Search for the cell housing the specified text and yield its [x, y] center coordinate. 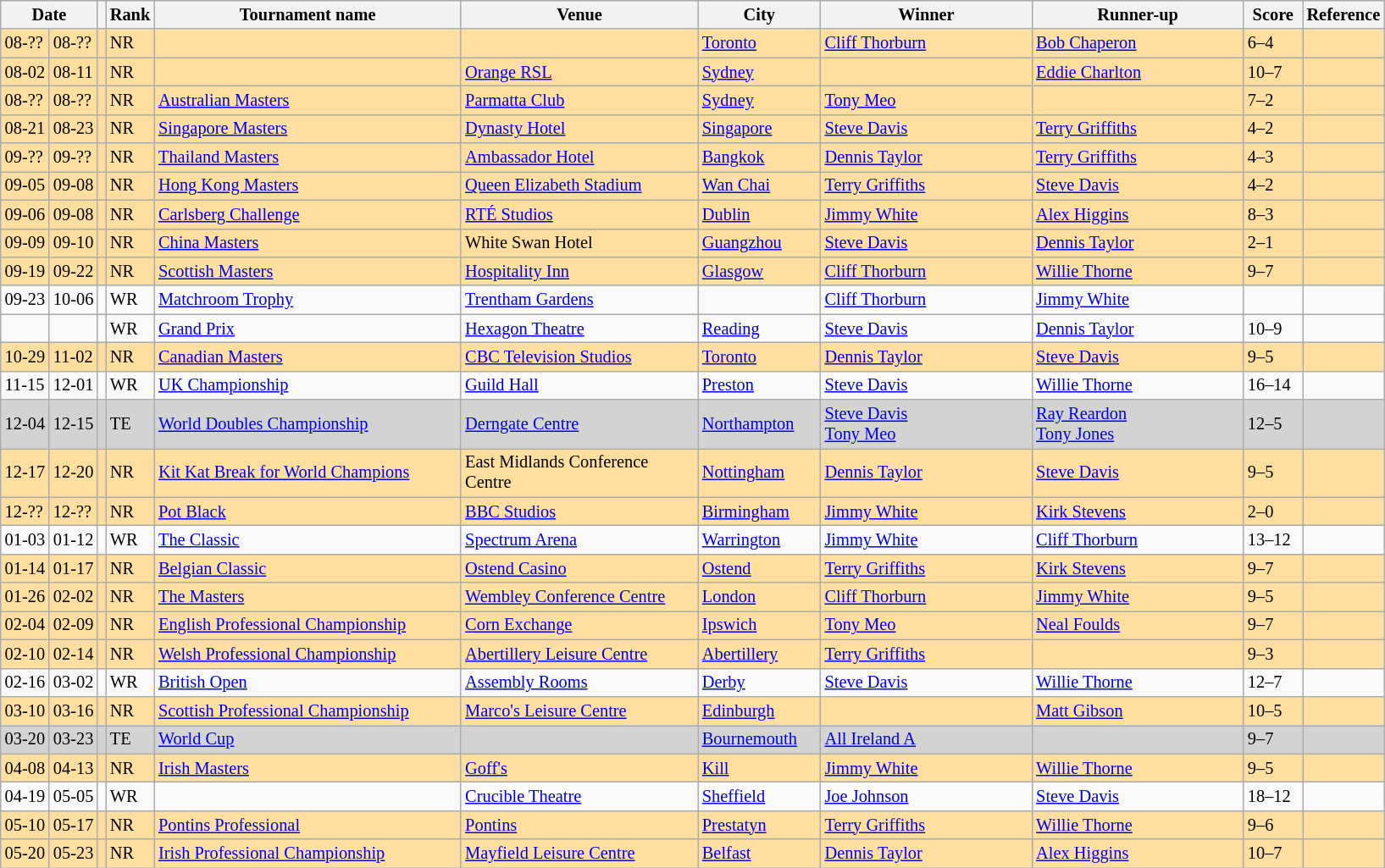
Pot Black [307, 511]
Nottingham [759, 473]
Grand Prix [307, 329]
09-10 [73, 243]
03-10 [25, 710]
Assembly Rooms [579, 683]
03-23 [73, 739]
7–2 [1273, 100]
12-20 [73, 473]
Prestatyn [759, 825]
English Professional Championship [307, 625]
Kit Kat Break for World Champions [307, 473]
09-22 [73, 271]
Neal Foulds [1138, 625]
Reference [1343, 14]
Ostend [759, 568]
03-02 [73, 683]
10-06 [73, 300]
BBC Studios [579, 511]
04-08 [25, 768]
01-14 [25, 568]
Derby [759, 683]
Marco's Leisure Centre [579, 710]
Score [1273, 14]
08-23 [73, 129]
Pontins Professional [307, 825]
2–1 [1273, 243]
The Masters [307, 597]
All Ireland A [927, 739]
Kill [759, 768]
Thailand Masters [307, 158]
Abertillery [759, 654]
4–3 [1273, 158]
05-05 [73, 796]
Welsh Professional Championship [307, 654]
Wembley Conference Centre [579, 597]
Hexagon Theatre [579, 329]
Singapore [759, 129]
Ambassador Hotel [579, 158]
02-10 [25, 654]
01-26 [25, 597]
09-09 [25, 243]
05-10 [25, 825]
18–12 [1273, 796]
Matt Gibson [1138, 710]
02-02 [73, 597]
Pontins [579, 825]
08-11 [73, 72]
09-19 [25, 271]
Northampton [759, 424]
Preston [759, 385]
Bournemouth [759, 739]
Eddie Charlton [1138, 72]
The Classic [307, 539]
Orange RSL [579, 72]
Carlsberg Challenge [307, 214]
East Midlands Conference Centre [579, 473]
Irish Masters [307, 768]
Venue [579, 14]
Australian Masters [307, 100]
Reading [759, 329]
08-02 [25, 72]
White Swan Hotel [579, 243]
Joe Johnson [927, 796]
12–7 [1273, 683]
Scottish Masters [307, 271]
Derngate Centre [579, 424]
09-23 [25, 300]
13–12 [1273, 539]
World Doubles Championship [307, 424]
Trentham Gardens [579, 300]
9–6 [1273, 825]
05-17 [73, 825]
12-01 [73, 385]
World Cup [307, 739]
12-04 [25, 424]
16–14 [1273, 385]
Glasgow [759, 271]
Guild Hall [579, 385]
Steve Davis Tony Meo [927, 424]
12-15 [73, 424]
Bob Chaperon [1138, 43]
Wan Chai [759, 185]
01-12 [73, 539]
01-03 [25, 539]
Goff's [579, 768]
Bangkok [759, 158]
05-23 [73, 854]
11-02 [73, 357]
10–9 [1273, 329]
Abertillery Leisure Centre [579, 654]
Singapore Masters [307, 129]
8–3 [1273, 214]
Scottish Professional Championship [307, 710]
Spectrum Arena [579, 539]
Dynasty Hotel [579, 129]
City [759, 14]
Queen Elizabeth Stadium [579, 185]
10–5 [1273, 710]
2–0 [1273, 511]
Matchroom Trophy [307, 300]
British Open [307, 683]
02-09 [73, 625]
UK Championship [307, 385]
Rank [130, 14]
RTÉ Studios [579, 214]
Ray Reardon Tony Jones [1138, 424]
03-16 [73, 710]
6–4 [1273, 43]
Canadian Masters [307, 357]
02-04 [25, 625]
Belfast [759, 854]
12-17 [25, 473]
02-14 [73, 654]
9–3 [1273, 654]
08-21 [25, 129]
09-06 [25, 214]
CBC Television Studios [579, 357]
05-20 [25, 854]
Hong Kong Masters [307, 185]
Warrington [759, 539]
Edinburgh [759, 710]
11-15 [25, 385]
Tournament name [307, 14]
Corn Exchange [579, 625]
Runner-up [1138, 14]
Irish Professional Championship [307, 854]
Dublin [759, 214]
03-20 [25, 739]
10-29 [25, 357]
Hospitality Inn [579, 271]
Guangzhou [759, 243]
Ipswich [759, 625]
Birmingham [759, 511]
Winner [927, 14]
09-05 [25, 185]
04-13 [73, 768]
Mayfield Leisure Centre [579, 854]
01-17 [73, 568]
12–5 [1273, 424]
Date [49, 14]
04-19 [25, 796]
Ostend Casino [579, 568]
Belgian Classic [307, 568]
Crucible Theatre [579, 796]
02-16 [25, 683]
Parmatta Club [579, 100]
Sheffield [759, 796]
London [759, 597]
China Masters [307, 243]
